From the cell containing the given text, extract its center point as [X, Y] coordinate. 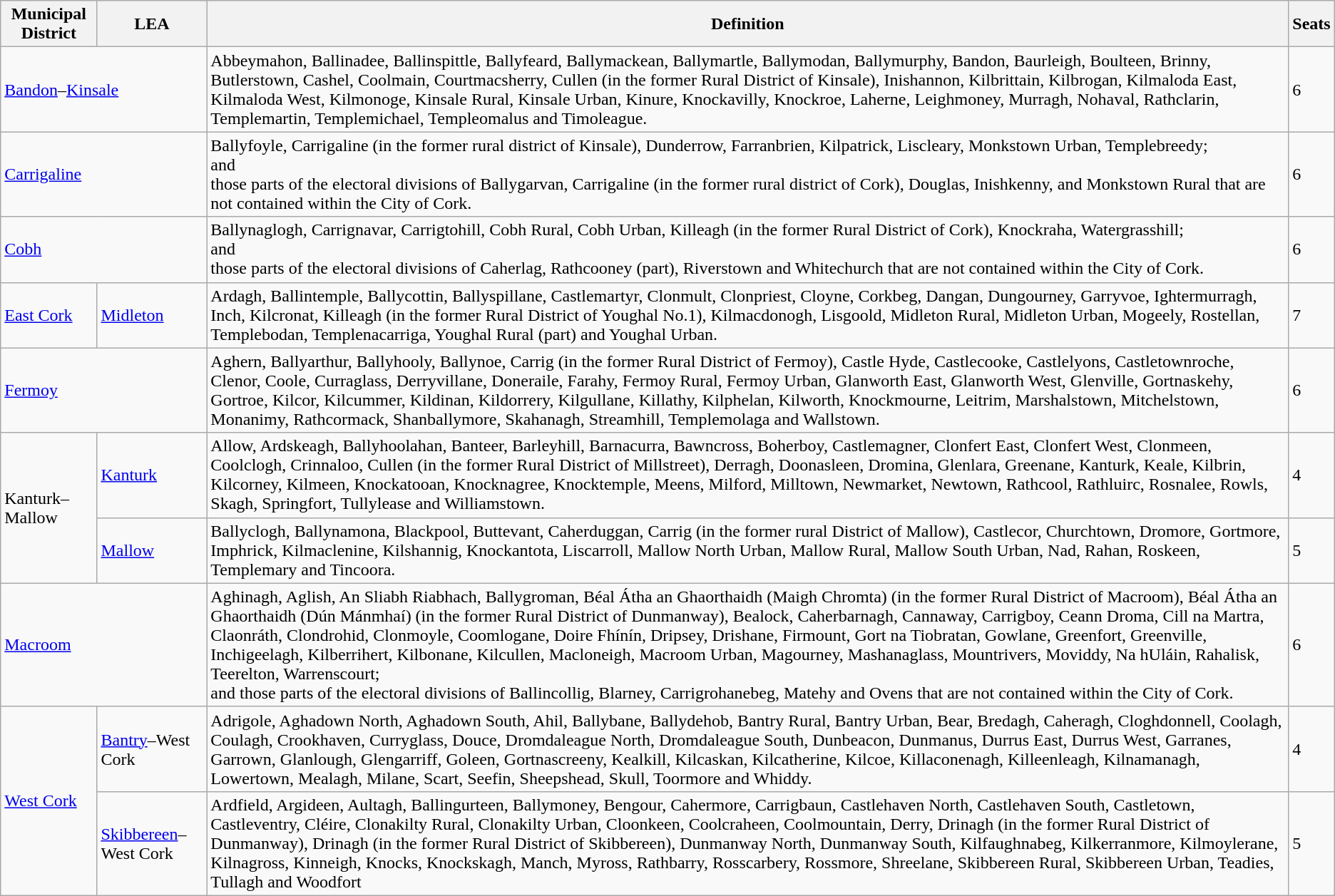
Midleton [152, 315]
Cobh [104, 249]
Municipal District [48, 24]
Bantry–West Cork [152, 748]
Seats [1311, 24]
Definition [747, 24]
Fermoy [104, 391]
Kanturk–Mallow [48, 508]
Kanturk [152, 475]
LEA [152, 24]
7 [1311, 315]
Carrigaline [104, 174]
West Cork [48, 801]
East Cork [48, 315]
Mallow [152, 550]
Macroom [104, 644]
Bandon–Kinsale [104, 90]
Skibbereen–West Cork [152, 843]
